Scan for the cell matching the given text and deliver its (x, y) coordinate at center. 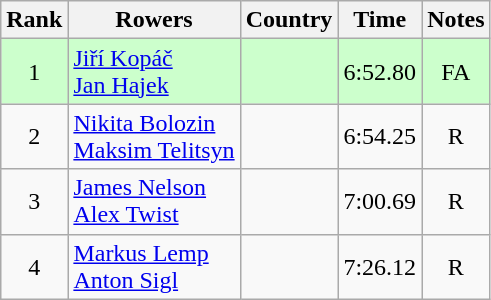
4 (34, 266)
FA (456, 72)
Jiří KopáčJan Hajek (154, 72)
Rowers (154, 20)
Time (380, 20)
Markus LempAnton Sigl (154, 266)
Nikita BolozinMaksim Telitsyn (154, 136)
James NelsonAlex Twist (154, 202)
1 (34, 72)
2 (34, 136)
Country (289, 20)
Notes (456, 20)
6:54.25 (380, 136)
6:52.80 (380, 72)
7:26.12 (380, 266)
Rank (34, 20)
7:00.69 (380, 202)
3 (34, 202)
